Find where the given text appears and provide that cell's center as (x, y) coordinate. 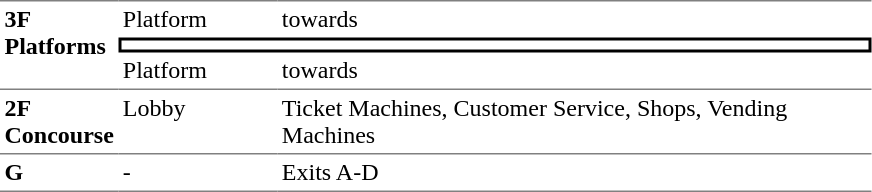
2FConcourse (59, 121)
- (198, 173)
Exits A-D (574, 173)
3FPlatforms (59, 44)
Lobby (198, 121)
G (59, 173)
Ticket Machines, Customer Service, Shops, Vending Machines (574, 121)
